From the cell containing the given text, extract its center point as [X, Y] coordinate. 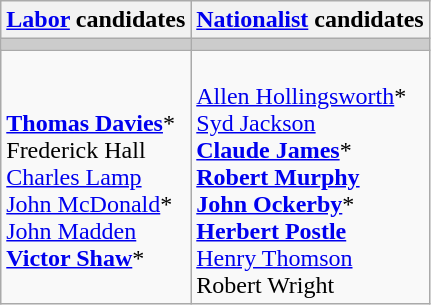
Thomas Davies* Frederick Hall Charles Lamp John McDonald* John Madden Victor Shaw* [96, 177]
Nationalist candidates [310, 20]
Labor candidates [96, 20]
Allen Hollingsworth* Syd Jackson Claude James* Robert Murphy John Ockerby* Herbert Postle Henry Thomson Robert Wright [310, 177]
